Detect which cell encompasses the target text, then output its (X, Y) center coordinate. 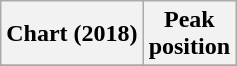
Peakposition (189, 34)
Chart (2018) (72, 34)
